From the cell containing the given text, extract its center point as [X, Y] coordinate. 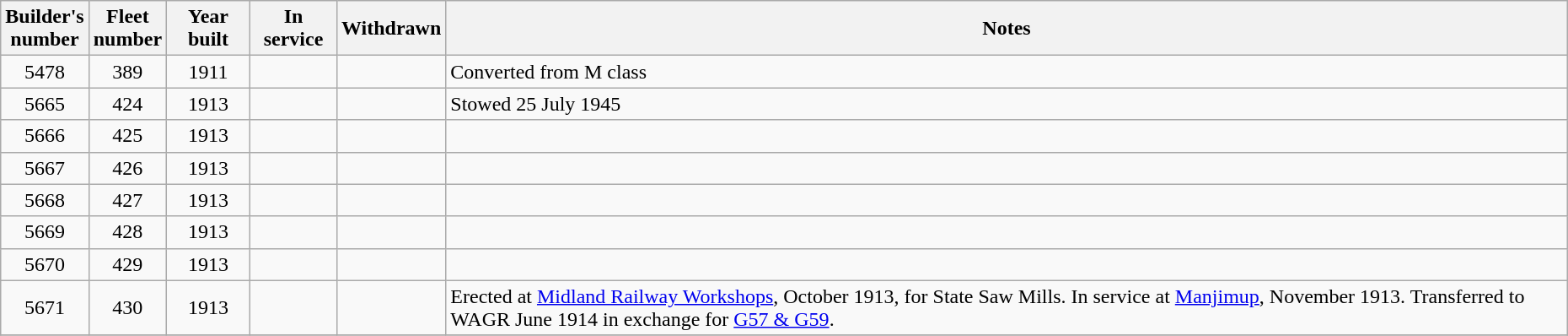
389 [127, 72]
426 [127, 168]
425 [127, 136]
429 [127, 264]
5478 [45, 72]
5666 [45, 136]
In service [293, 29]
430 [127, 307]
Notes [1007, 29]
1911 [209, 72]
427 [127, 200]
424 [127, 104]
5670 [45, 264]
5665 [45, 104]
Fleetnumber [127, 29]
5671 [45, 307]
5669 [45, 232]
Stowed 25 July 1945 [1007, 104]
Withdrawn [391, 29]
Builder'snumber [45, 29]
5668 [45, 200]
Year built [209, 29]
428 [127, 232]
Converted from M class [1007, 72]
5667 [45, 168]
